Extract the [X, Y] coordinate from the center of the cell holding the provided text.  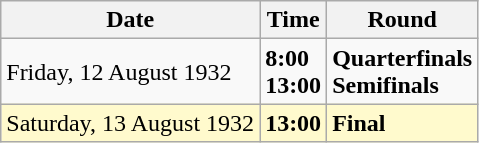
Date [130, 20]
8:0013:00 [294, 72]
Friday, 12 August 1932 [130, 72]
QuarterfinalsSemifinals [402, 72]
Saturday, 13 August 1932 [130, 123]
Final [402, 123]
Time [294, 20]
13:00 [294, 123]
Round [402, 20]
